Determine the [x, y] coordinate at the center of the cell enclosing the given text.  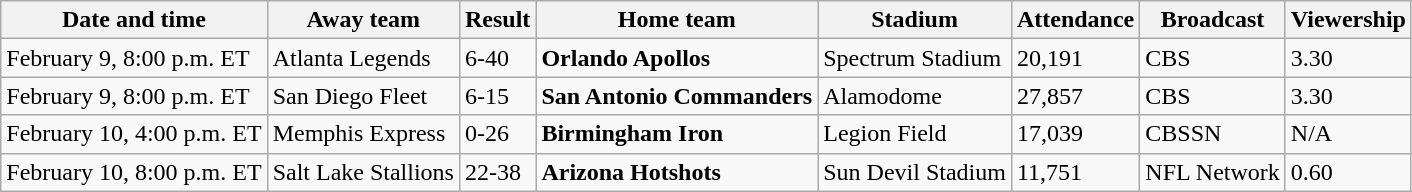
6-15 [497, 96]
Atlanta Legends [363, 58]
San Antonio Commanders [677, 96]
CBSSN [1213, 134]
Result [497, 20]
22-38 [497, 172]
Salt Lake Stallions [363, 172]
Memphis Express [363, 134]
Attendance [1075, 20]
Home team [677, 20]
Arizona Hotshots [677, 172]
11,751 [1075, 172]
Legion Field [915, 134]
NFL Network [1213, 172]
Viewership [1348, 20]
Sun Devil Stadium [915, 172]
Date and time [134, 20]
Spectrum Stadium [915, 58]
N/A [1348, 134]
17,039 [1075, 134]
February 10, 4:00 p.m. ET [134, 134]
0.60 [1348, 172]
6-40 [497, 58]
27,857 [1075, 96]
Stadium [915, 20]
Alamodome [915, 96]
Away team [363, 20]
20,191 [1075, 58]
Orlando Apollos [677, 58]
San Diego Fleet [363, 96]
0-26 [497, 134]
Birmingham Iron [677, 134]
February 10, 8:00 p.m. ET [134, 172]
Broadcast [1213, 20]
